Output the [x, y] coordinate of the center of the cell containing the given text.  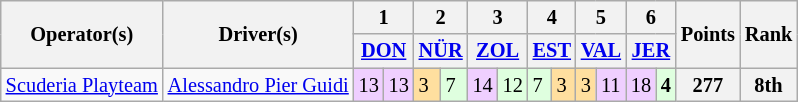
Operator(s) [82, 34]
12 [513, 85]
ZOL [498, 51]
Scuderia Playteam [82, 85]
VAL [601, 51]
Points [708, 34]
Alessandro Pier Guidi [258, 85]
277 [708, 85]
EST [552, 51]
18 [641, 85]
8th [768, 85]
NÜR [441, 51]
DON [384, 51]
6 [651, 17]
11 [611, 85]
5 [601, 17]
14 [483, 85]
1 [384, 17]
Driver(s) [258, 34]
JER [651, 51]
Rank [768, 34]
2 [441, 17]
